Detect which cell encompasses the target text, then output its [X, Y] center coordinate. 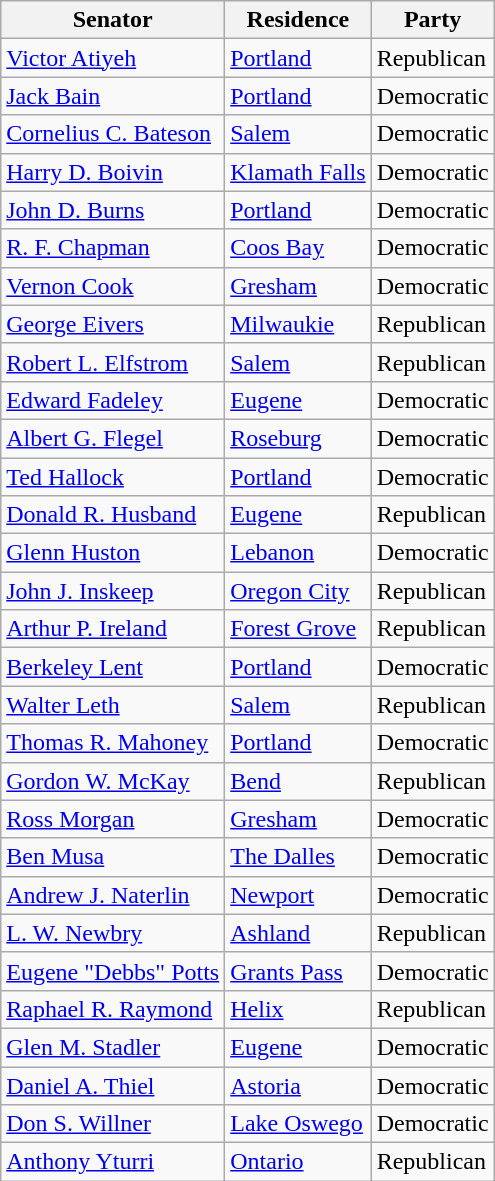
Residence [298, 20]
Glenn Huston [113, 553]
Milwaukie [298, 324]
Party [432, 20]
Cornelius C. Bateson [113, 134]
Oregon City [298, 591]
Helix [298, 1009]
Edward Fadeley [113, 400]
Daniel A. Thiel [113, 1085]
Klamath Falls [298, 172]
R. F. Chapman [113, 248]
Andrew J. Naterlin [113, 895]
Bend [298, 781]
Gordon W. McKay [113, 781]
Lake Oswego [298, 1124]
Walter Leth [113, 705]
Don S. Willner [113, 1124]
Thomas R. Mahoney [113, 743]
George Eivers [113, 324]
Berkeley Lent [113, 667]
Harry D. Boivin [113, 172]
Jack Bain [113, 96]
Ross Morgan [113, 819]
Coos Bay [298, 248]
Roseburg [298, 438]
Lebanon [298, 553]
Glen M. Stadler [113, 1047]
Astoria [298, 1085]
Ted Hallock [113, 477]
Ashland [298, 933]
Senator [113, 20]
Ben Musa [113, 857]
Vernon Cook [113, 286]
Robert L. Elfstrom [113, 362]
Anthony Yturri [113, 1162]
John D. Burns [113, 210]
John J. Inskeep [113, 591]
Victor Atiyeh [113, 58]
Ontario [298, 1162]
L. W. Newbry [113, 933]
Donald R. Husband [113, 515]
Eugene "Debbs" Potts [113, 971]
Newport [298, 895]
Albert G. Flegel [113, 438]
The Dalles [298, 857]
Raphael R. Raymond [113, 1009]
Arthur P. Ireland [113, 629]
Forest Grove [298, 629]
Grants Pass [298, 971]
